Identify which cell holds the provided text, then report its (X, Y) central coordinate. 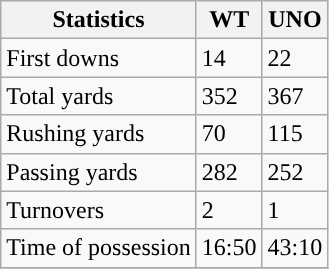
1 (295, 210)
43:10 (295, 248)
252 (295, 172)
352 (229, 96)
115 (295, 134)
16:50 (229, 248)
367 (295, 96)
Rushing yards (99, 134)
2 (229, 210)
70 (229, 134)
Statistics (99, 20)
Passing yards (99, 172)
UNO (295, 20)
14 (229, 58)
Total yards (99, 96)
282 (229, 172)
WT (229, 20)
First downs (99, 58)
22 (295, 58)
Turnovers (99, 210)
Time of possession (99, 248)
